Return (X, Y) of the center of cell containing provided text 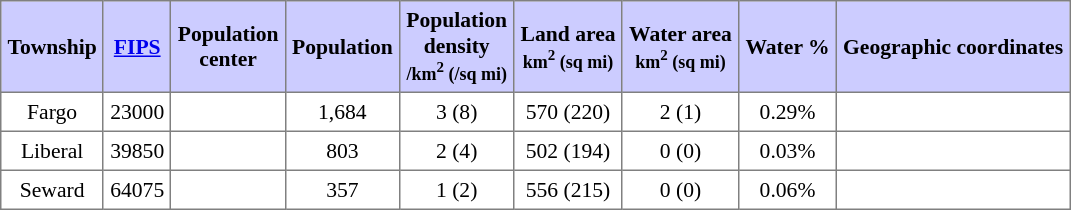
Population (342, 47)
0.29% (788, 112)
3 (8) (457, 112)
Liberal (52, 150)
357 (342, 190)
Water areakm2 (sq mi) (680, 47)
Populationcenter (228, 47)
0.03% (788, 150)
FIPS (136, 47)
Populationdensity/km2 (/sq mi) (457, 47)
1,684 (342, 112)
570 (220) (568, 112)
0.06% (788, 190)
Fargo (52, 112)
Seward (52, 190)
1 (2) (457, 190)
Land areakm2 (sq mi) (568, 47)
Geographic coordinates (953, 47)
2 (4) (457, 150)
556 (215) (568, 190)
64075 (136, 190)
502 (194) (568, 150)
2 (1) (680, 112)
39850 (136, 150)
Water % (788, 47)
Township (52, 47)
23000 (136, 112)
803 (342, 150)
